Search for the cell housing the specified text and yield its [X, Y] center coordinate. 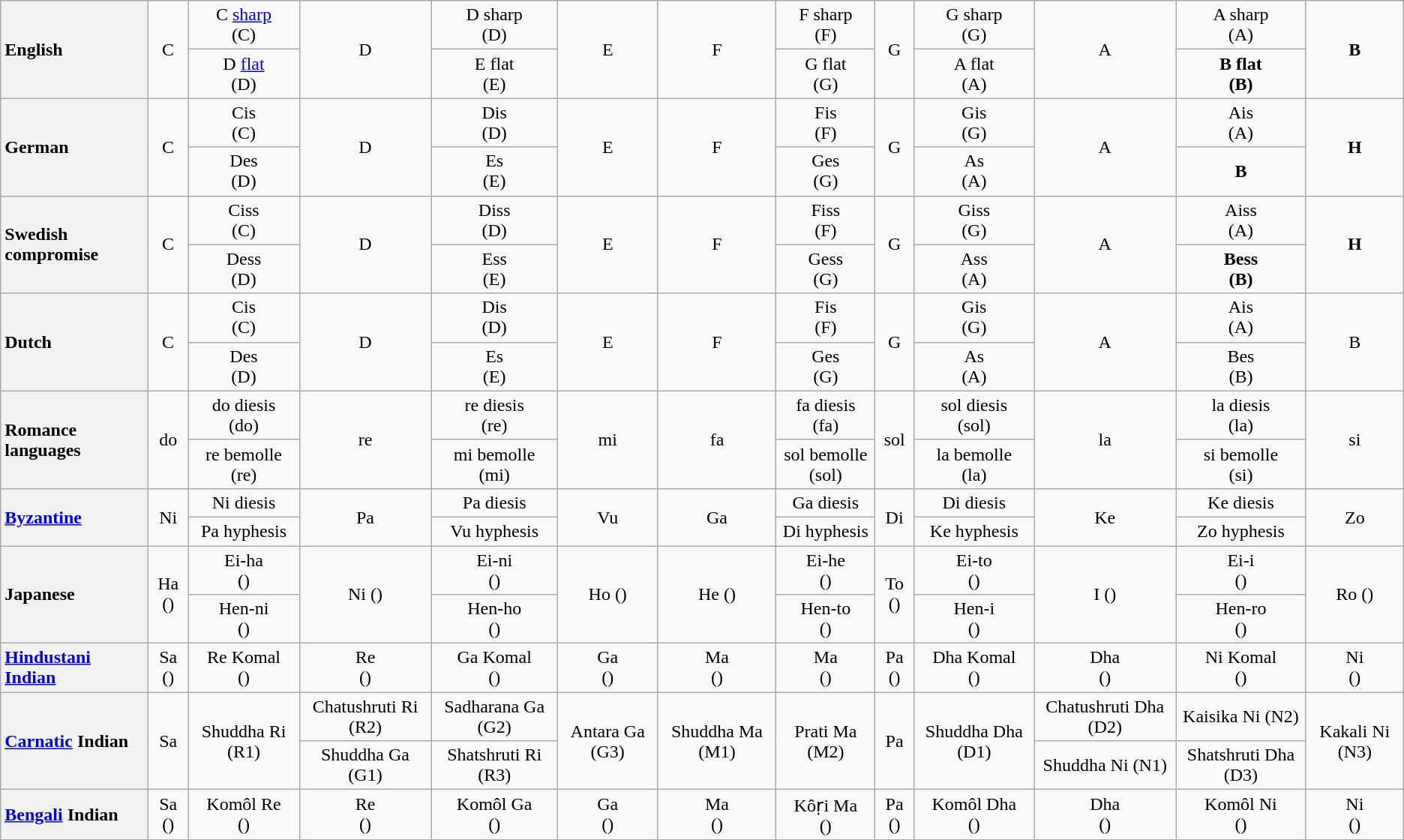
Hen-ro () [1241, 619]
Re Komal () [244, 667]
Dutch [74, 342]
English [74, 49]
Ni [168, 517]
Japanese [74, 595]
C sharp (C) [244, 25]
Hen-to () [826, 619]
sol [895, 439]
A sharp (A) [1241, 25]
G sharp (G) [974, 25]
Prati Ma (M2) [826, 741]
Dess (D) [244, 268]
Hen-ho () [494, 619]
sol diesis (sol) [974, 415]
Ei-to () [974, 570]
Zo [1354, 517]
Romance languages [74, 439]
Swedish compromise [74, 244]
Ni Komal () [1241, 667]
Ga diesis [826, 502]
Giss (G) [974, 220]
Vu [607, 517]
Shuddha Ri (R1) [244, 741]
Ho () [607, 595]
Pa hyphesis [244, 531]
si bemolle (si) [1241, 463]
Ha () [168, 595]
re [365, 439]
Bengali Indian [74, 814]
do [168, 439]
Di diesis [974, 502]
Ke diesis [1241, 502]
Shuddha Ga (G1) [365, 765]
sol bemolle (sol) [826, 463]
do diesis (do) [244, 415]
F sharp (F) [826, 25]
Hindustani Indian [74, 667]
mi [607, 439]
Ass (A) [974, 268]
Chatushruti Ri (R2) [365, 717]
fa diesis (fa) [826, 415]
Ciss (C) [244, 220]
Zo hyphesis [1241, 531]
Ro () [1354, 595]
Komôl Re () [244, 814]
Carnatic Indian [74, 741]
G flat (G) [826, 73]
To () [895, 595]
Ei-he () [826, 570]
Gess (G) [826, 268]
Ei-ha () [244, 570]
Antara Ga (G3) [607, 741]
Ga Komal () [494, 667]
si [1354, 439]
Kôṛi Ma () [826, 814]
Sa [168, 741]
Bess (B) [1241, 268]
Pa diesis [494, 502]
Komôl Ga () [494, 814]
Kaisika Ni (N2) [1241, 717]
Hen-ni () [244, 619]
Ke hyphesis [974, 531]
He () [717, 595]
re diesis (re) [494, 415]
Shuddha Ma (M1) [717, 741]
la [1105, 439]
Hen-i () [974, 619]
Di hyphesis [826, 531]
Shuddha Ni (N1) [1105, 765]
la diesis (la) [1241, 415]
la bemolle (la) [974, 463]
Ei-ni () [494, 570]
Komôl Ni () [1241, 814]
Shatshruti Ri (R3) [494, 765]
Vu hyphesis [494, 531]
German [74, 147]
Ga [717, 517]
Aiss (A) [1241, 220]
I () [1105, 595]
Bes (B) [1241, 366]
mi bemolle (mi) [494, 463]
Chatushruti Dha (D2) [1105, 717]
B flat (B) [1241, 73]
re bemolle (re) [244, 463]
fa [717, 439]
Komôl Dha () [974, 814]
Kakali Ni (N3) [1354, 741]
Shatshruti Dha (D3) [1241, 765]
A flat (A) [974, 73]
D flat (D) [244, 73]
Byzantine [74, 517]
Ni diesis [244, 502]
Shuddha Dha (D1) [974, 741]
E flat (E) [494, 73]
Ei-i () [1241, 570]
Ke [1105, 517]
Sadharana Ga (G2) [494, 717]
Ess (E) [494, 268]
Fiss (F) [826, 220]
Dha Komal () [974, 667]
Di [895, 517]
Diss (D) [494, 220]
D sharp (D) [494, 25]
